Detect which cell encompasses the target text, then output its (x, y) center coordinate. 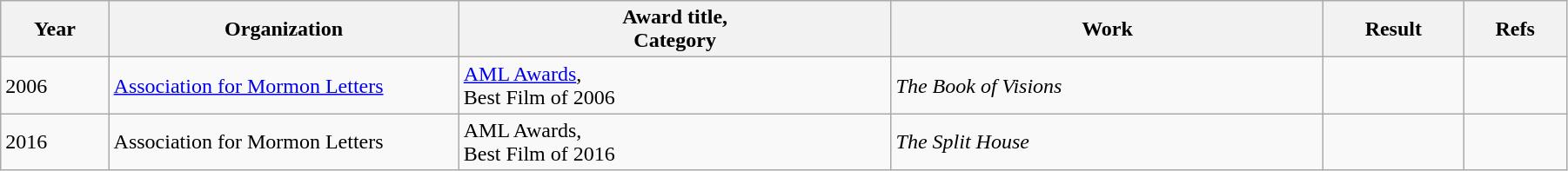
Organization (284, 30)
Work (1107, 30)
The Book of Visions (1107, 85)
The Split House (1107, 142)
2006 (55, 85)
AML Awards,Best Film of 2006 (675, 85)
2016 (55, 142)
Refs (1516, 30)
Result (1394, 30)
AML Awards,Best Film of 2016 (675, 142)
Award title,Category (675, 30)
Year (55, 30)
